Find where the given text appears and provide that cell's center as [X, Y] coordinate. 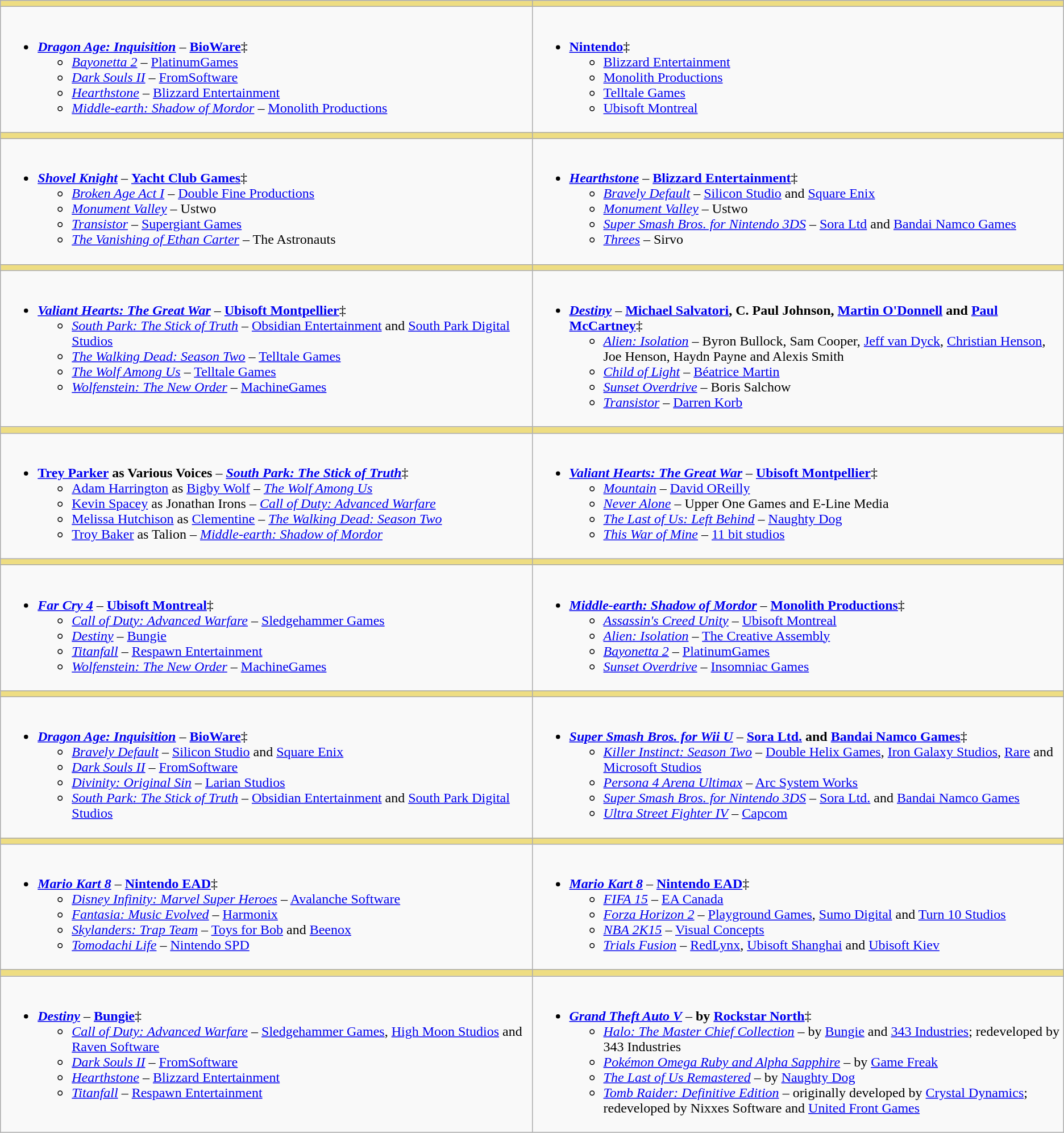
Nintendo‡Blizzard EntertainmentMonolith ProductionsTelltale GamesUbisoft Montreal [798, 69]
